From the cell containing the given text, extract its center point as (X, Y) coordinate. 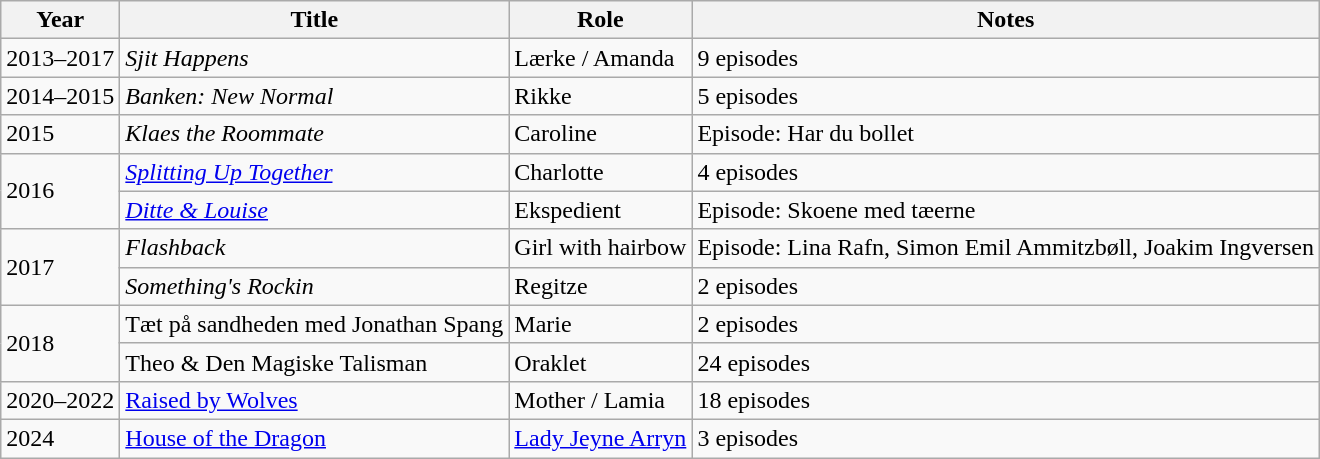
Caroline (600, 134)
Marie (600, 324)
9 episodes (1006, 58)
Episode: Har du bollet (1006, 134)
Charlotte (600, 172)
2024 (60, 438)
Episode: Lina Rafn, Simon Emil Ammitzbøll, Joakim Ingversen (1006, 248)
Klaes the Roommate (314, 134)
2013–2017 (60, 58)
Flashback (314, 248)
Title (314, 20)
18 episodes (1006, 400)
House of the Dragon (314, 438)
Girl with hairbow (600, 248)
2017 (60, 267)
5 episodes (1006, 96)
Sjit Happens (314, 58)
Lærke / Amanda (600, 58)
Role (600, 20)
Regitze (600, 286)
4 episodes (1006, 172)
Theo & Den Magiske Talisman (314, 362)
Splitting Up Together (314, 172)
Raised by Wolves (314, 400)
Tæt på sandheden med Jonathan Spang (314, 324)
Mother / Lamia (600, 400)
Ekspedient (600, 210)
Lady Jeyne Arryn (600, 438)
Banken: New Normal (314, 96)
Something's Rockin (314, 286)
3 episodes (1006, 438)
Year (60, 20)
2016 (60, 191)
Notes (1006, 20)
Episode: Skoene med tæerne (1006, 210)
2015 (60, 134)
2020–2022 (60, 400)
Ditte & Louise (314, 210)
Oraklet (600, 362)
2018 (60, 343)
24 episodes (1006, 362)
Rikke (600, 96)
2014–2015 (60, 96)
